Capture the cell that displays the provided text and extract its [x, y] central coordinate. 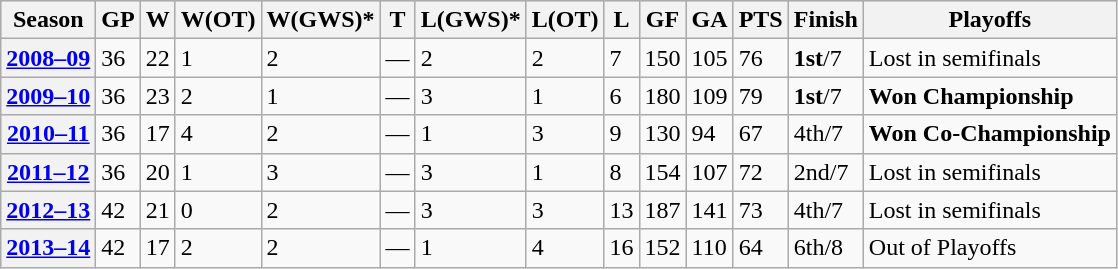
152 [662, 248]
2008–09 [48, 58]
141 [710, 210]
105 [710, 58]
130 [662, 134]
W [158, 20]
76 [760, 58]
109 [710, 96]
Season [48, 20]
72 [760, 172]
L [622, 20]
L(OT) [565, 20]
107 [710, 172]
Playoffs [990, 20]
GA [710, 20]
6th/8 [826, 248]
7 [622, 58]
2012–13 [48, 210]
154 [662, 172]
W(GWS)* [320, 20]
21 [158, 210]
0 [218, 210]
187 [662, 210]
8 [622, 172]
180 [662, 96]
2009–10 [48, 96]
GP [118, 20]
23 [158, 96]
22 [158, 58]
2nd/7 [826, 172]
67 [760, 134]
2011–12 [48, 172]
Finish [826, 20]
GF [662, 20]
94 [710, 134]
110 [710, 248]
20 [158, 172]
Out of Playoffs [990, 248]
16 [622, 248]
73 [760, 210]
L(GWS)* [470, 20]
6 [622, 96]
13 [622, 210]
79 [760, 96]
PTS [760, 20]
9 [622, 134]
2010–11 [48, 134]
150 [662, 58]
T [398, 20]
64 [760, 248]
W(OT) [218, 20]
Won Co-Championship [990, 134]
Won Championship [990, 96]
2013–14 [48, 248]
